Search for the cell housing the specified text and yield its (X, Y) center coordinate. 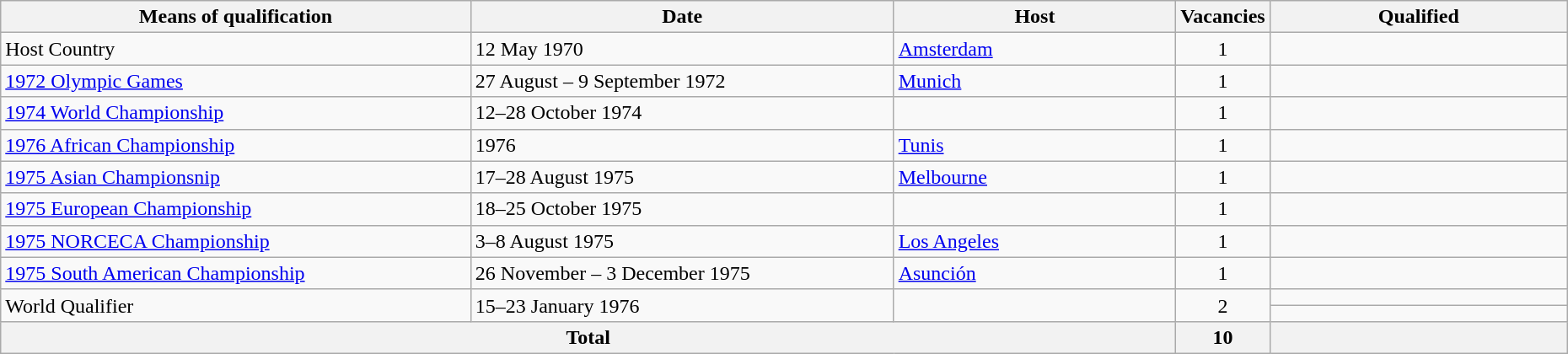
1975 European Championship (236, 209)
1976 African Championship (236, 145)
1974 World Championship (236, 113)
18–25 October 1975 (682, 209)
Total (588, 337)
Host Country (236, 49)
Asunción (1035, 273)
Tunis (1035, 145)
12–28 October 1974 (682, 113)
Melbourne (1035, 177)
Los Angeles (1035, 241)
27 August – 9 September 1972 (682, 81)
Vacancies (1223, 17)
Munich (1035, 81)
10 (1223, 337)
1972 Olympic Games (236, 81)
2 (1223, 305)
World Qualifier (236, 305)
Qualified (1418, 17)
15–23 January 1976 (682, 305)
3–8 August 1975 (682, 241)
Amsterdam (1035, 49)
1975 Asian Championsnip (236, 177)
1976 (682, 145)
12 May 1970 (682, 49)
Means of qualification (236, 17)
26 November – 3 December 1975 (682, 273)
1975 NORCECA Championship (236, 241)
Host (1035, 17)
Date (682, 17)
1975 South American Championship (236, 273)
17–28 August 1975 (682, 177)
